From the cell containing the given text, extract its center point as (x, y) coordinate. 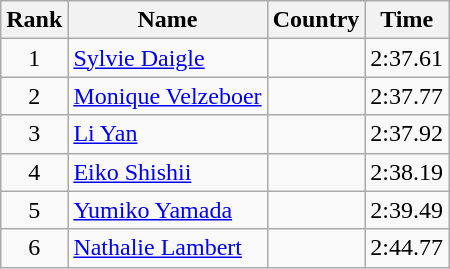
Time (407, 20)
Eiko Shishii (168, 172)
2:44.77 (407, 248)
4 (34, 172)
Country (316, 20)
Monique Velzeboer (168, 96)
Name (168, 20)
Rank (34, 20)
2:39.49 (407, 210)
Nathalie Lambert (168, 248)
2:37.77 (407, 96)
6 (34, 248)
3 (34, 134)
2 (34, 96)
2:37.61 (407, 58)
1 (34, 58)
Li Yan (168, 134)
Sylvie Daigle (168, 58)
2:37.92 (407, 134)
2:38.19 (407, 172)
Yumiko Yamada (168, 210)
5 (34, 210)
